Return (X, Y) of the center of cell containing provided text 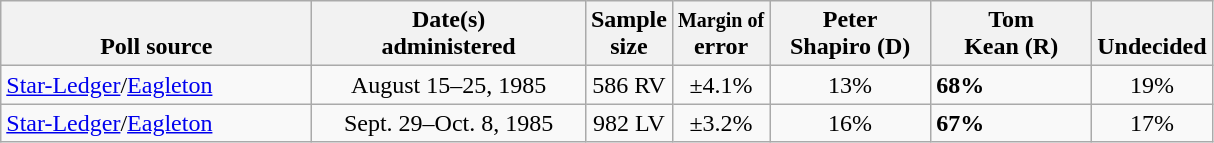
982 LV (628, 123)
67% (1012, 123)
±3.2% (720, 123)
TomKean (R) (1012, 34)
PeterShapiro (D) (850, 34)
16% (850, 123)
17% (1152, 123)
Date(s)administered (449, 34)
±4.1% (720, 85)
19% (1152, 85)
586 RV (628, 85)
Poll source (156, 34)
68% (1012, 85)
Samplesize (628, 34)
Margin oferror (720, 34)
Sept. 29–Oct. 8, 1985 (449, 123)
13% (850, 85)
Undecided (1152, 34)
August 15–25, 1985 (449, 85)
